Extract the (X, Y) coordinate from the center of the cell holding the provided text.  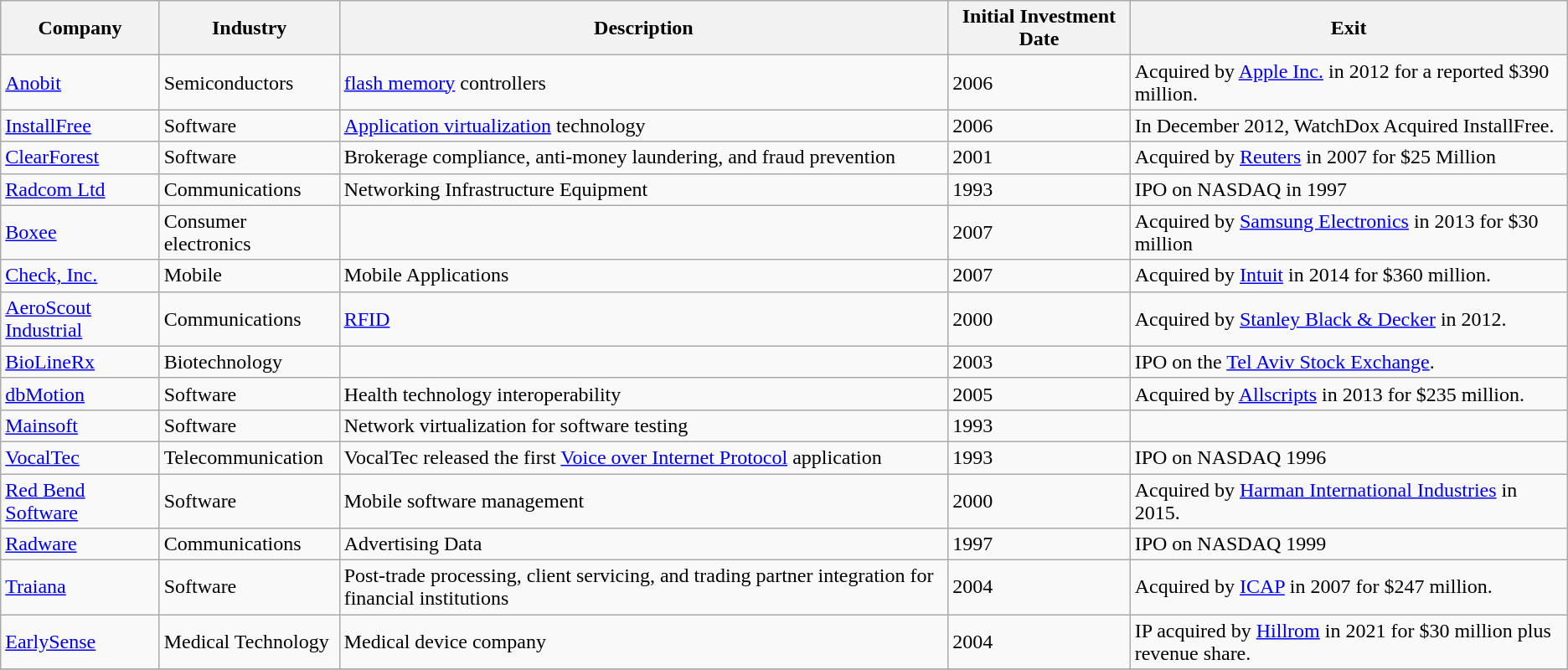
dbMotion (80, 394)
Industry (250, 28)
Traiana (80, 588)
Telecommunication (250, 457)
Acquired by Allscripts in 2013 for $235 million. (1349, 394)
flash memory controllers (643, 82)
2005 (1039, 394)
Biotechnology (250, 362)
IPO on NASDAQ in 1997 (1349, 189)
Check, Inc. (80, 276)
Company (80, 28)
2001 (1039, 157)
InstallFree (80, 126)
Acquired by ICAP in 2007 for $247 million. (1349, 588)
Health technology interoperability (643, 394)
Red Bend Software (80, 501)
Post-trade processing, client servicing, and trading partner integration for financial institutions (643, 588)
VocalTec released the first Voice over Internet Protocol application (643, 457)
Semiconductors (250, 82)
Acquired by Reuters in 2007 for $25 Million (1349, 157)
2003 (1039, 362)
Anobit (80, 82)
EarlySense (80, 642)
Acquired by Apple Inc. in 2012 for a reported $390 million. (1349, 82)
Medical device company (643, 642)
IPO on NASDAQ 1996 (1349, 457)
Acquired by Stanley Black & Decker in 2012. (1349, 318)
Consumer electronics (250, 233)
Mainsoft (80, 425)
Boxee (80, 233)
Mobile Applications (643, 276)
Application virtualization technology (643, 126)
Description (643, 28)
Advertising Data (643, 544)
Initial Investment Date (1039, 28)
VocalTec (80, 457)
Radware (80, 544)
Radcom Ltd (80, 189)
Mobile (250, 276)
Networking Infrastructure Equipment (643, 189)
Mobile software management (643, 501)
IPO on NASDAQ 1999 (1349, 544)
RFID (643, 318)
Medical Technology (250, 642)
Exit (1349, 28)
AeroScout Industrial (80, 318)
Acquired by Harman International Industries in 2015. (1349, 501)
ClearForest (80, 157)
Brokerage compliance, anti-money laundering, and fraud prevention (643, 157)
In December 2012, WatchDox Acquired InstallFree. (1349, 126)
1997 (1039, 544)
BioLineRx (80, 362)
Acquired by Intuit in 2014 for $360 million. (1349, 276)
Network virtualization for software testing (643, 425)
IPO on the Tel Aviv Stock Exchange. (1349, 362)
Acquired by Samsung Electronics in 2013 for $30 million (1349, 233)
IP acquired by Hillrom in 2021 for $30 million plus revenue share. (1349, 642)
